From the cell containing the given text, extract its center point as [X, Y] coordinate. 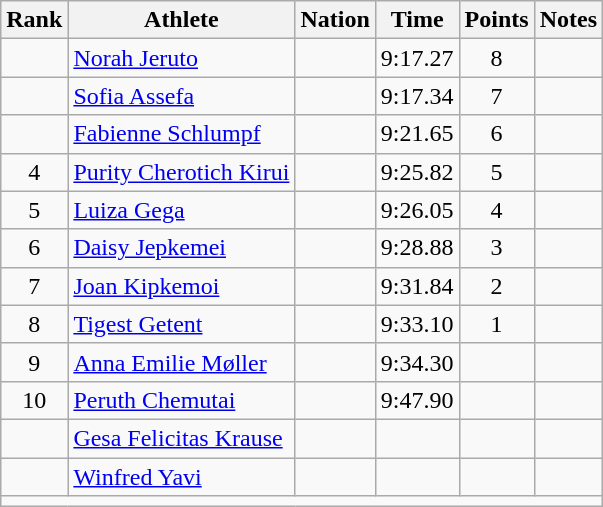
Peruth Chemutai [182, 400]
9:17.34 [417, 96]
Notes [568, 20]
Time [417, 20]
9:28.88 [417, 248]
9:33.10 [417, 324]
Tigest Getent [182, 324]
3 [496, 248]
Purity Cherotich Kirui [182, 172]
Nation [335, 20]
1 [496, 324]
Anna Emilie Møller [182, 362]
2 [496, 286]
Gesa Felicitas Krause [182, 438]
9 [34, 362]
9:25.82 [417, 172]
Joan Kipkemoi [182, 286]
Winfred Yavi [182, 477]
Norah Jeruto [182, 58]
9:26.05 [417, 210]
9:31.84 [417, 286]
Points [496, 20]
Fabienne Schlumpf [182, 134]
Sofia Assefa [182, 96]
9:47.90 [417, 400]
9:21.65 [417, 134]
9:34.30 [417, 362]
Rank [34, 20]
Luiza Gega [182, 210]
10 [34, 400]
Athlete [182, 20]
Daisy Jepkemei [182, 248]
9:17.27 [417, 58]
